Scan for the cell matching the given text and deliver its [X, Y] coordinate at center. 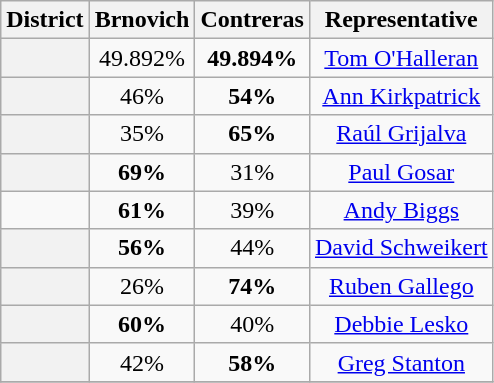
Debbie Lesko [401, 324]
39% [252, 210]
56% [142, 248]
Tom O'Halleran [401, 58]
61% [142, 210]
40% [252, 324]
District [45, 20]
60% [142, 324]
Contreras [252, 20]
46% [142, 96]
54% [252, 96]
Ruben Gallego [401, 286]
Representative [401, 20]
Ann Kirkpatrick [401, 96]
35% [142, 134]
49.892% [142, 58]
Brnovich [142, 20]
David Schweikert [401, 248]
69% [142, 172]
65% [252, 134]
74% [252, 286]
58% [252, 362]
Raúl Grijalva [401, 134]
26% [142, 286]
49.894% [252, 58]
Greg Stanton [401, 362]
42% [142, 362]
Paul Gosar [401, 172]
Andy Biggs [401, 210]
44% [252, 248]
31% [252, 172]
